Return (X, Y) of the center of cell containing provided text 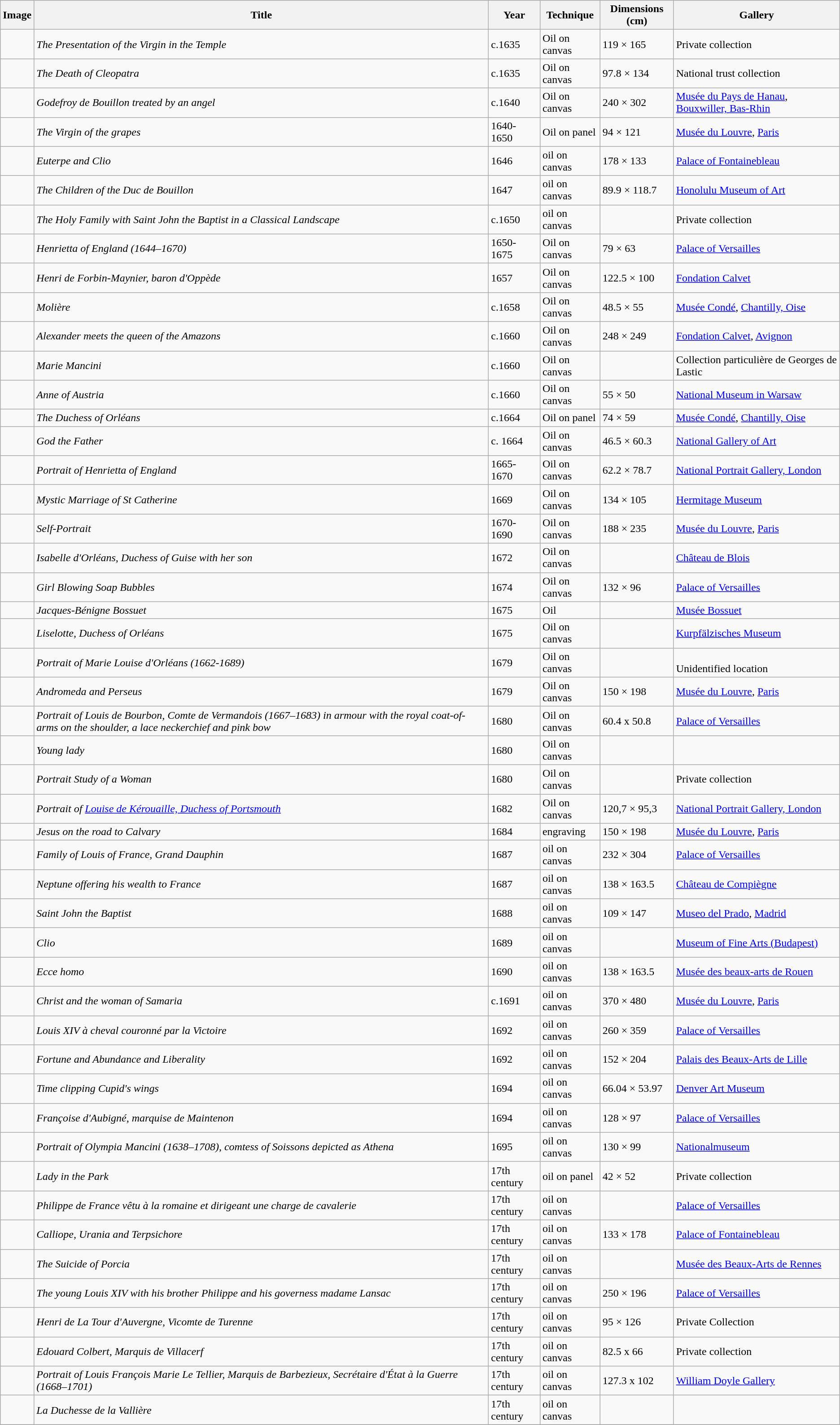
Musée du Pays de Hanau, Bouxwiller, Bas-Rhin (757, 102)
Jacques-Bénigne Bossuet (261, 610)
66.04 × 53.97 (637, 1088)
Portrait of Marie Louise d'Orléans (1662-1689) (261, 663)
46.5 × 60.3 (637, 441)
55 × 50 (637, 395)
1646 (514, 161)
Isabelle d'Orléans, Duchess of Guise with her son (261, 558)
Ecce homo (261, 972)
Neptune offering his wealth to France (261, 884)
National trust collection (757, 74)
Kurpfälzisches Museum (757, 633)
48.5 × 55 (637, 307)
Christ and the woman of Samaria (261, 1001)
The Suicide of Porcia (261, 1263)
c. 1664 (514, 441)
Musée Bossuet (757, 610)
250 × 196 (637, 1293)
Family of Louis of France, Grand Dauphin (261, 855)
Françoise d'Aubigné, marquise de Maintenon (261, 1118)
Time clipping Cupid's wings (261, 1088)
1657 (514, 277)
Henrietta of England (1644–1670) (261, 249)
National Gallery of Art (757, 441)
232 × 304 (637, 855)
152 × 204 (637, 1060)
Godefroy de Bouillon treated by an angel (261, 102)
Château de Blois (757, 558)
130 × 99 (637, 1147)
engraving (570, 832)
1665-1670 (514, 471)
William Doyle Gallery (757, 1381)
The Death of Cleopatra (261, 74)
Dimensions (cm) (637, 15)
1669 (514, 499)
The young Louis XIV with his brother Philippe and his governess madame Lansac (261, 1293)
119 × 165 (637, 44)
The Children of the Duc de Bouillon (261, 190)
95 × 126 (637, 1323)
Hermitage Museum (757, 499)
Henri de Forbin-Maynier, baron d'Oppède (261, 277)
The Virgin of the grapes (261, 132)
127.3 x 102 (637, 1381)
Image (17, 15)
Unidentified location (757, 663)
Gallery (757, 15)
Private Collection (757, 1323)
Lady in the Park (261, 1176)
Oil (570, 610)
The Holy Family with Saint John the Baptist in a Classical Landscape (261, 219)
132 × 96 (637, 587)
Mystic Marriage of St Catherine (261, 499)
1650-1675 (514, 249)
Portrait of Henrietta of England (261, 471)
60.4 x 50.8 (637, 721)
The Duchess of Orléans (261, 418)
1688 (514, 913)
Portrait of Olympia Mancini (1638–1708), comtess of Soissons depicted as Athena (261, 1147)
1670-1690 (514, 529)
1695 (514, 1147)
120,7 × 95,3 (637, 808)
Denver Art Museum (757, 1088)
Title (261, 15)
Technique (570, 15)
1682 (514, 808)
1672 (514, 558)
National Museum in Warsaw (757, 395)
Clio (261, 943)
134 × 105 (637, 499)
Musée des Beaux-Arts de Rennes (757, 1263)
42 × 52 (637, 1176)
Musée des beaux-arts de Rouen (757, 972)
188 × 235 (637, 529)
Jesus on the road to Calvary (261, 832)
Château de Compiègne (757, 884)
oil on panel (570, 1176)
1647 (514, 190)
Henri de La Tour d'Auvergne, Vicomte de Turenne (261, 1323)
Fortune and Abundance and Liberality (261, 1060)
Liselotte, Duchess of Orléans (261, 633)
Alexander meets the queen of the Amazons (261, 336)
Nationalmuseum (757, 1147)
260 × 359 (637, 1030)
128 × 97 (637, 1118)
Collection particulière de Georges de Lastic (757, 365)
1640-1650 (514, 132)
370 × 480 (637, 1001)
Louis XIV à cheval couronné par la Victoire (261, 1030)
1689 (514, 943)
1674 (514, 587)
248 × 249 (637, 336)
122.5 × 100 (637, 277)
Calliope, Urania and Terpsichore (261, 1235)
Young lady (261, 750)
Palais des Beaux-Arts de Lille (757, 1060)
God the Father (261, 441)
Portrait of Louis de Bourbon, Comte de Vermandois (1667–1683) in armour with the royal coat-of-arms on the shoulder, a lace neckerchief and pink bow (261, 721)
c.1650 (514, 219)
Portrait of Louise de Kérouaille, Duchess of Portsmouth (261, 808)
Philippe de France vêtu à la romaine et dirigeant une charge de cavalerie (261, 1205)
The Presentation of the Virgin in the Temple (261, 44)
Edouard Colbert, Marquis de Villacerf (261, 1351)
Fondation Calvet (757, 277)
La Duchesse de la Vallière (261, 1410)
94 × 121 (637, 132)
c.1658 (514, 307)
Museum of Fine Arts (Budapest) (757, 943)
Molière (261, 307)
Self-Portrait (261, 529)
Honolulu Museum of Art (757, 190)
97.8 × 134 (637, 74)
Museo del Prado, Madrid (757, 913)
89.9 × 118.7 (637, 190)
79 × 63 (637, 249)
Anne of Austria (261, 395)
133 × 178 (637, 1235)
82.5 x 66 (637, 1351)
178 × 133 (637, 161)
1684 (514, 832)
Euterpe and Clio (261, 161)
240 × 302 (637, 102)
Andromeda and Perseus (261, 691)
Fondation Calvet, Avignon (757, 336)
c.1640 (514, 102)
c.1691 (514, 1001)
1690 (514, 972)
Portrait of Louis François Marie Le Tellier, Marquis de Barbezieux, Secrétaire d'État à la Guerre (1668–1701) (261, 1381)
Year (514, 15)
Girl Blowing Soap Bubbles (261, 587)
c.1664 (514, 418)
Portrait Study of a Woman (261, 779)
Marie Mancini (261, 365)
74 × 59 (637, 418)
109 × 147 (637, 913)
62.2 × 78.7 (637, 471)
Saint John the Baptist (261, 913)
